Identify which cell holds the provided text, then report its [X, Y] central coordinate. 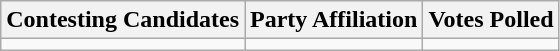
Votes Polled [491, 20]
Contesting Candidates [123, 20]
Party Affiliation [334, 20]
